Search for the cell housing the specified text and yield its [X, Y] center coordinate. 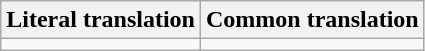
Literal translation [101, 20]
Common translation [312, 20]
